Identify which cell holds the provided text, then report its (X, Y) central coordinate. 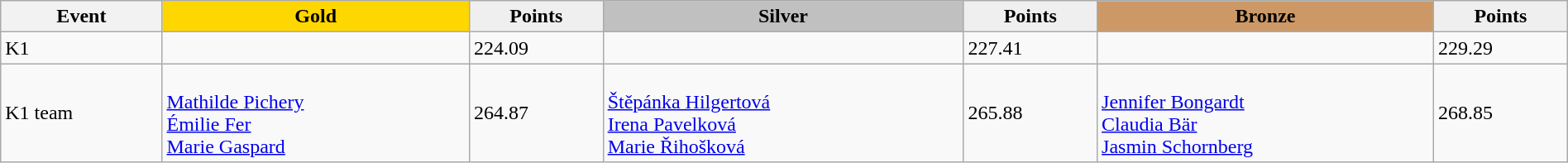
Štěpánka HilgertováIrena PavelkováMarie Řihošková (783, 113)
K1 team (81, 113)
268.85 (1501, 113)
Event (81, 17)
224.09 (536, 48)
265.88 (1030, 113)
Bronze (1265, 17)
Gold (316, 17)
Mathilde PicheryÉmilie FerMarie Gaspard (316, 113)
Jennifer BongardtClaudia BärJasmin Schornberg (1265, 113)
264.87 (536, 113)
Silver (783, 17)
229.29 (1501, 48)
K1 (81, 48)
227.41 (1030, 48)
